Provide the [X, Y] coordinate of the cell's center where the given text is located.  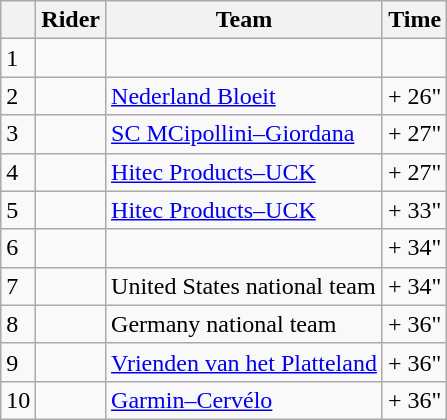
Rider [71, 20]
United States national team [244, 286]
Germany national team [244, 324]
8 [18, 324]
9 [18, 362]
5 [18, 210]
+ 26" [414, 96]
6 [18, 248]
Nederland Bloeit [244, 96]
1 [18, 58]
10 [18, 400]
Team [244, 20]
Time [414, 20]
Garmin–Cervélo [244, 400]
3 [18, 134]
7 [18, 286]
4 [18, 172]
SC MCipollini–Giordana [244, 134]
2 [18, 96]
Vrienden van het Platteland [244, 362]
+ 33" [414, 210]
